Identify which cell holds the provided text, then report its [x, y] central coordinate. 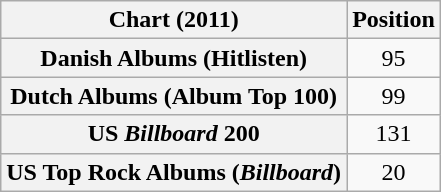
US Billboard 200 [174, 134]
Chart (2011) [174, 20]
95 [394, 58]
131 [394, 134]
Position [394, 20]
20 [394, 172]
99 [394, 96]
Danish Albums (Hitlisten) [174, 58]
Dutch Albums (Album Top 100) [174, 96]
US Top Rock Albums (Billboard) [174, 172]
